For the text-containing cell, return its midpoint in (x, y) coordinate format. 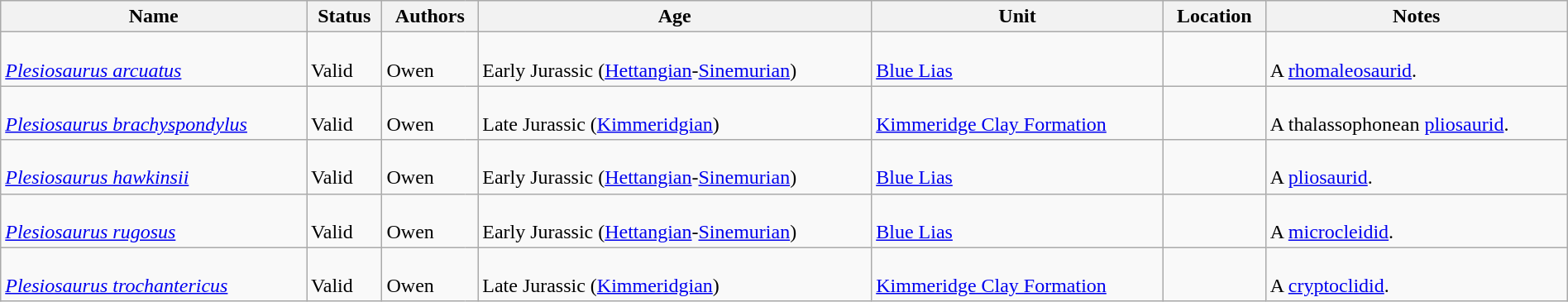
Authors (430, 17)
Plesiosaurus rugosus (154, 220)
A microcleidid. (1416, 220)
Age (675, 17)
A cryptoclidid. (1416, 275)
Location (1214, 17)
Name (154, 17)
Status (344, 17)
A thalassophonean pliosaurid. (1416, 113)
Plesiosaurus trochantericus (154, 275)
Plesiosaurus arcuatus (154, 60)
A pliosaurid. (1416, 167)
Unit (1017, 17)
A rhomaleosaurid. (1416, 60)
Plesiosaurus brachyspondylus (154, 113)
Plesiosaurus hawkinsii (154, 167)
Notes (1416, 17)
